Output the [X, Y] coordinate of the center of the cell containing the given text.  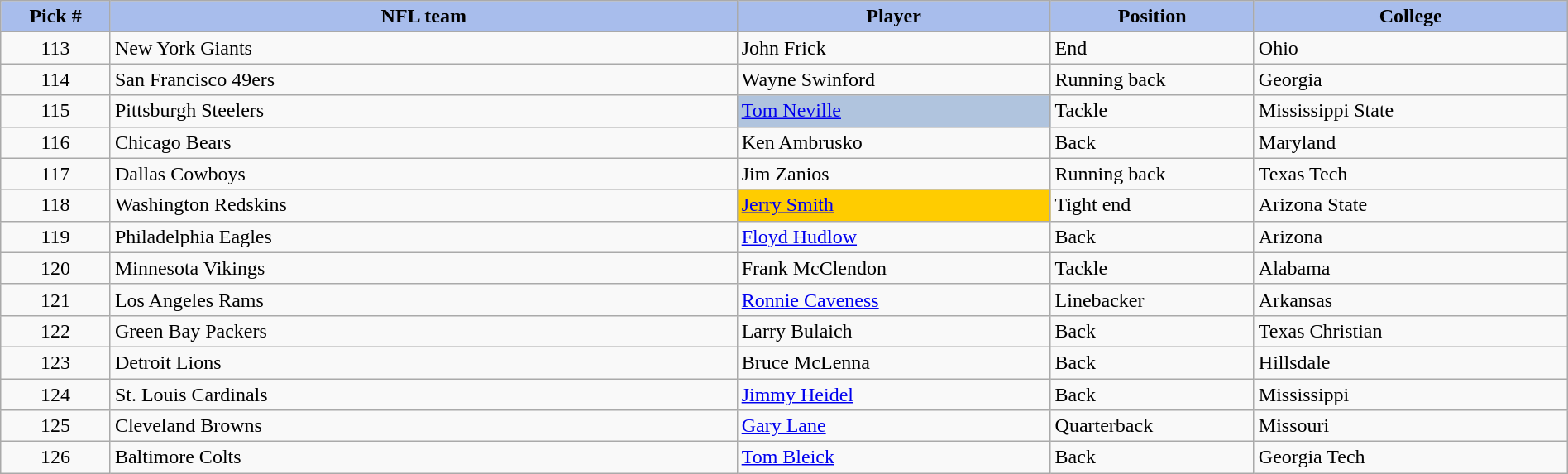
St. Louis Cardinals [423, 395]
Floyd Hudlow [893, 237]
117 [56, 174]
Georgia [1411, 79]
Position [1152, 17]
Pick # [56, 17]
Pittsburgh Steelers [423, 111]
Texas Tech [1411, 174]
116 [56, 142]
Player [893, 17]
Missouri [1411, 426]
Hillsdale [1411, 362]
Arizona State [1411, 205]
Los Angeles Rams [423, 299]
Arkansas [1411, 299]
Cleveland Browns [423, 426]
Wayne Swinford [893, 79]
Minnesota Vikings [423, 268]
126 [56, 457]
Tom Neville [893, 111]
Georgia Tech [1411, 457]
Texas Christian [1411, 331]
Baltimore Colts [423, 457]
120 [56, 268]
Ohio [1411, 48]
Gary Lane [893, 426]
Ronnie Caveness [893, 299]
Mississippi [1411, 395]
New York Giants [423, 48]
119 [56, 237]
College [1411, 17]
Dallas Cowboys [423, 174]
115 [56, 111]
John Frick [893, 48]
Green Bay Packers [423, 331]
123 [56, 362]
122 [56, 331]
San Francisco 49ers [423, 79]
Jim Zanios [893, 174]
114 [56, 79]
Washington Redskins [423, 205]
Chicago Bears [423, 142]
Ken Ambrusko [893, 142]
125 [56, 426]
113 [56, 48]
Arizona [1411, 237]
124 [56, 395]
Bruce McLenna [893, 362]
Quarterback [1152, 426]
Frank McClendon [893, 268]
Detroit Lions [423, 362]
Tight end [1152, 205]
Jerry Smith [893, 205]
Mississippi State [1411, 111]
Maryland [1411, 142]
121 [56, 299]
End [1152, 48]
Linebacker [1152, 299]
Alabama [1411, 268]
Jimmy Heidel [893, 395]
118 [56, 205]
Larry Bulaich [893, 331]
Philadelphia Eagles [423, 237]
Tom Bleick [893, 457]
NFL team [423, 17]
